Provide the (X, Y) coordinate of the cell's center where the given text is located.  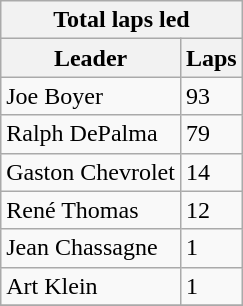
Leader (91, 58)
14 (211, 172)
Laps (211, 58)
12 (211, 210)
René Thomas (91, 210)
Joe Boyer (91, 96)
Jean Chassagne (91, 248)
Total laps led (122, 20)
93 (211, 96)
79 (211, 134)
Art Klein (91, 286)
Gaston Chevrolet (91, 172)
Ralph DePalma (91, 134)
